From the cell containing the given text, extract its center point as [x, y] coordinate. 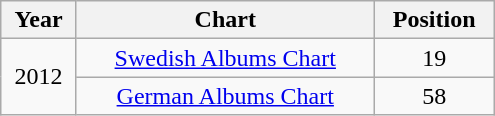
Position [434, 20]
19 [434, 58]
Swedish Albums Chart [225, 58]
German Albums Chart [225, 96]
Year [39, 20]
2012 [39, 77]
58 [434, 96]
Chart [225, 20]
